Extract the (x, y) coordinate from the center of the cell holding the provided text.  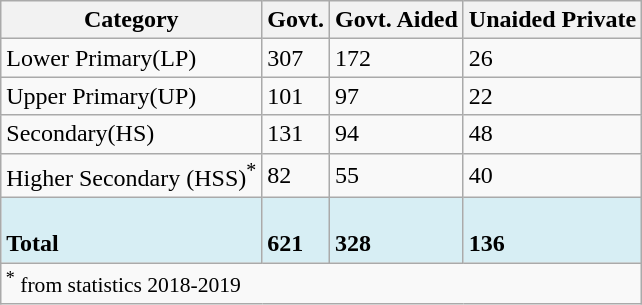
172 (397, 58)
Category (132, 20)
82 (296, 176)
94 (397, 134)
Total (132, 230)
26 (552, 58)
Secondary(HS) (132, 134)
307 (296, 58)
621 (296, 230)
328 (397, 230)
Govt. Aided (397, 20)
136 (552, 230)
131 (296, 134)
101 (296, 96)
Upper Primary(UP) (132, 96)
40 (552, 176)
Govt. (296, 20)
Lower Primary(LP) (132, 58)
48 (552, 134)
* from statistics 2018-2019 (322, 284)
Higher Secondary (HSS)* (132, 176)
97 (397, 96)
Unaided Private (552, 20)
55 (397, 176)
22 (552, 96)
